Return the [x, y] coordinate for the center point of the cell that contains the specified text.  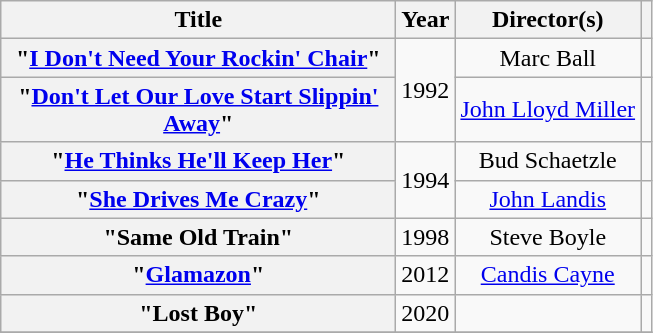
"Glamazon" [198, 275]
Year [426, 20]
1994 [426, 180]
Candis Cayne [548, 275]
John Landis [548, 199]
"Don't Let Our Love Start Slippin' Away" [198, 110]
Steve Boyle [548, 237]
"I Don't Need Your Rockin' Chair" [198, 58]
"She Drives Me Crazy" [198, 199]
"Lost Boy" [198, 313]
1998 [426, 237]
2020 [426, 313]
John Lloyd Miller [548, 110]
Bud Schaetzle [548, 161]
"Same Old Train" [198, 237]
"He Thinks He'll Keep Her" [198, 161]
Marc Ball [548, 58]
Title [198, 20]
2012 [426, 275]
1992 [426, 90]
Director(s) [548, 20]
